Pinpoint the cell where the given text exists, returning its (x, y) midpoint coordinate. 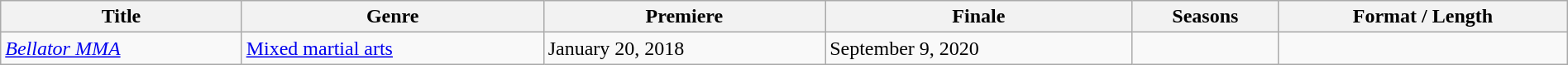
Mixed martial arts (392, 48)
Seasons (1206, 17)
Genre (392, 17)
Finale (979, 17)
Premiere (684, 17)
Title (121, 17)
Bellator MMA (121, 48)
September 9, 2020 (979, 48)
January 20, 2018 (684, 48)
Format / Length (1423, 17)
